Pinpoint the cell where the given text exists, returning its (x, y) midpoint coordinate. 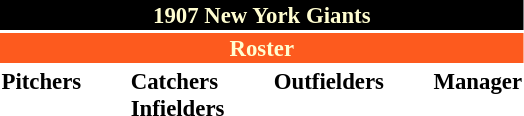
Roster (262, 48)
1907 New York Giants (262, 15)
